Provide the (x, y) coordinate of the cell's center where the given text is located.  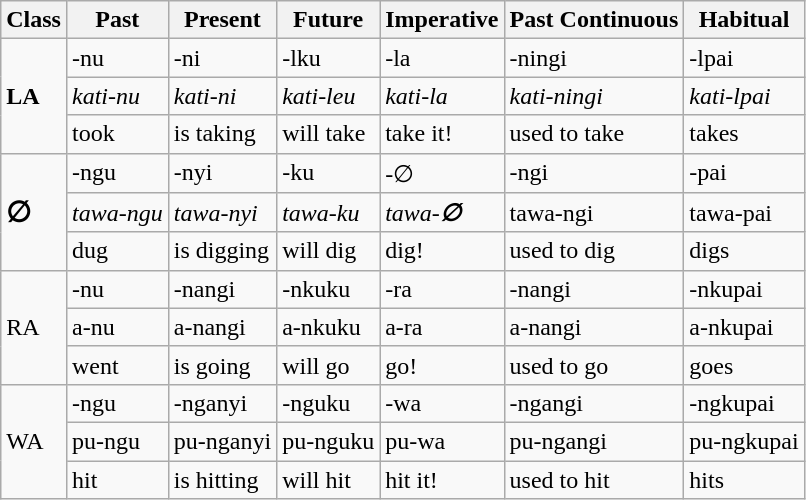
used to go (594, 365)
tawa-∅ (442, 213)
-ningi (594, 58)
Past (117, 20)
will go (328, 365)
pu-wa (442, 441)
is taking (222, 134)
Present (222, 20)
-nkupai (744, 289)
-nkuku (328, 289)
tawa-ngi (594, 213)
a-nkuku (328, 327)
a-nkupai (744, 327)
Past Continuous (594, 20)
Future (328, 20)
Class (34, 20)
-nguku (328, 403)
used to dig (594, 251)
kati-la (442, 96)
tawa-ku (328, 213)
hits (744, 479)
kati-leu (328, 96)
takes (744, 134)
tawa-pai (744, 213)
a-nu (117, 327)
LA (34, 96)
will dig (328, 251)
-la (442, 58)
will take (328, 134)
-ngkupai (744, 403)
used to hit (594, 479)
kati-ni (222, 96)
-ni (222, 58)
Habitual (744, 20)
-nganyi (222, 403)
is hitting (222, 479)
-pai (744, 173)
go! (442, 365)
dug (117, 251)
pu-ngkupai (744, 441)
is digging (222, 251)
digs (744, 251)
take it! (442, 134)
is going (222, 365)
went (117, 365)
-∅ (442, 173)
RA (34, 327)
pu-nganyi (222, 441)
used to take (594, 134)
kati-ningi (594, 96)
pu-nguku (328, 441)
a-ra (442, 327)
pu-ngangi (594, 441)
kati-lpai (744, 96)
tawa-ngu (117, 213)
-lpai (744, 58)
kati-nu (117, 96)
tawa-nyi (222, 213)
-nyi (222, 173)
hit (117, 479)
-wa (442, 403)
hit it! (442, 479)
-lku (328, 58)
-ngangi (594, 403)
pu-ngu (117, 441)
-ngi (594, 173)
-ku (328, 173)
Imperative (442, 20)
-ra (442, 289)
WA (34, 441)
∅ (34, 212)
will hit (328, 479)
goes (744, 365)
took (117, 134)
dig! (442, 251)
